For the text-containing cell, return its midpoint in (X, Y) coordinate format. 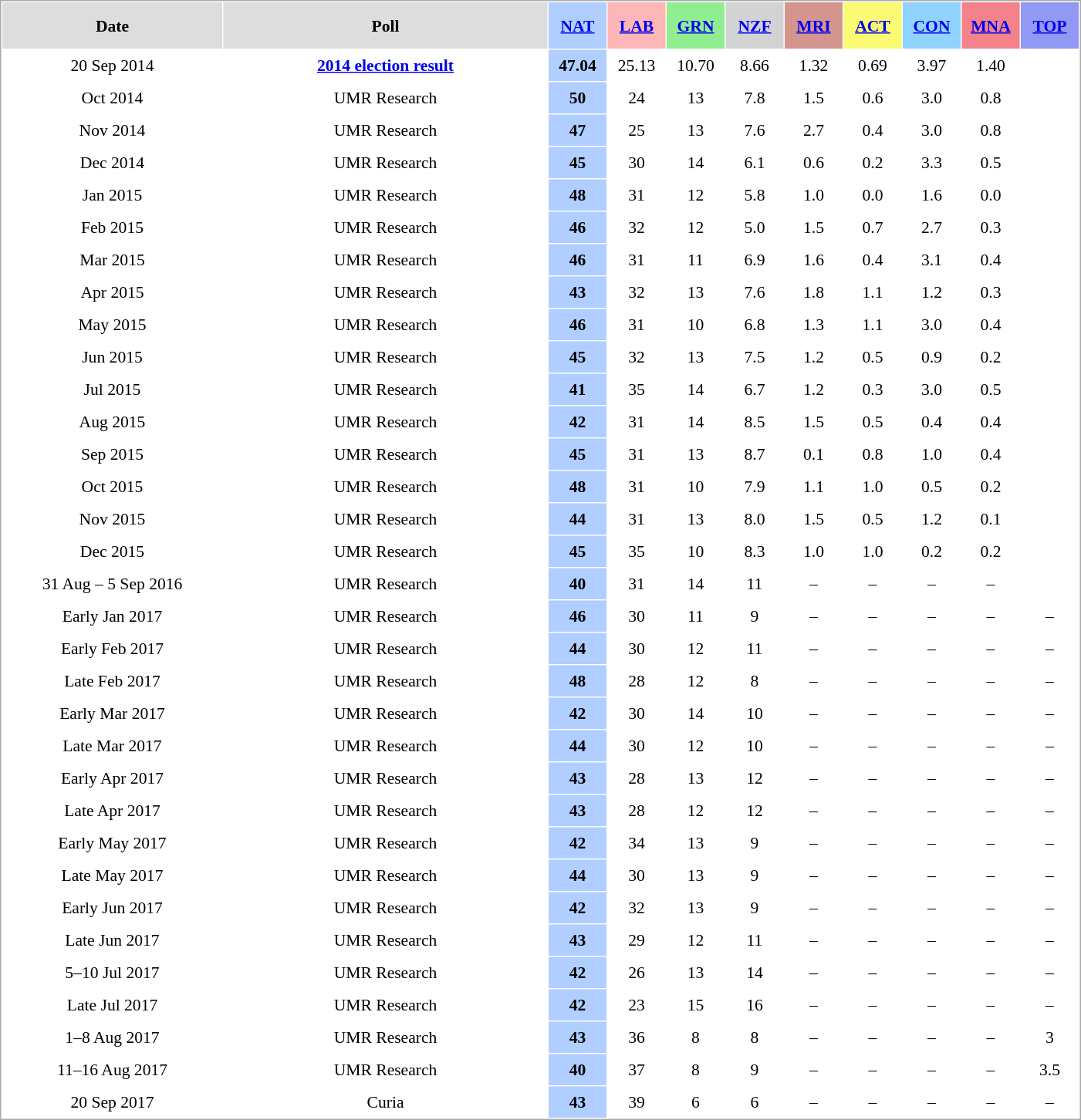
NAT (577, 25)
29 (637, 940)
Nov 2014 (113, 130)
24 (637, 97)
41 (577, 389)
25 (637, 130)
7.9 (755, 486)
47.04 (577, 65)
CON (932, 25)
8.3 (755, 551)
50 (577, 97)
Jun 2015 (113, 356)
5.0 (755, 227)
5.8 (755, 194)
Late Apr 2017 (113, 810)
Early Mar 2017 (113, 713)
Late Jun 2017 (113, 940)
3.5 (1049, 1069)
1.3 (813, 324)
3.97 (932, 65)
39 (637, 1101)
8.66 (755, 65)
6.1 (755, 162)
1.8 (813, 292)
LAB (637, 25)
GRN (696, 25)
8.5 (755, 421)
Curia (386, 1101)
8.0 (755, 518)
6.8 (755, 324)
25.13 (637, 65)
Date (113, 25)
MNA (991, 25)
ACT (873, 25)
Late Feb 2017 (113, 680)
Mar 2015 (113, 259)
Nov 2015 (113, 518)
Early Apr 2017 (113, 778)
3 (1049, 1037)
Late Jul 2017 (113, 1004)
Late May 2017 (113, 875)
Early Feb 2017 (113, 648)
0.69 (873, 65)
11–16 Aug 2017 (113, 1069)
2014 election result (386, 65)
Oct 2014 (113, 97)
Apr 2015 (113, 292)
37 (637, 1069)
8.7 (755, 454)
34 (637, 842)
Oct 2015 (113, 486)
0.7 (873, 227)
6.9 (755, 259)
Jul 2015 (113, 389)
Poll (386, 25)
Late Mar 2017 (113, 745)
20 Sep 2014 (113, 65)
Dec 2014 (113, 162)
1.40 (991, 65)
Dec 2015 (113, 551)
Early Jan 2017 (113, 616)
31 Aug – 5 Sep 2016 (113, 583)
Aug 2015 (113, 421)
7.8 (755, 97)
36 (637, 1037)
23 (637, 1004)
1–8 Aug 2017 (113, 1037)
5–10 Jul 2017 (113, 972)
NZF (755, 25)
Feb 2015 (113, 227)
Jan 2015 (113, 194)
0.9 (932, 356)
10.70 (696, 65)
Sep 2015 (113, 454)
16 (755, 1004)
May 2015 (113, 324)
26 (637, 972)
1.32 (813, 65)
47 (577, 130)
3.3 (932, 162)
20 Sep 2017 (113, 1101)
Early Jun 2017 (113, 907)
6.7 (755, 389)
7.5 (755, 356)
15 (696, 1004)
MRI (813, 25)
3.1 (932, 259)
Early May 2017 (113, 842)
TOP (1049, 25)
